From the cell containing the given text, extract its center point as [X, Y] coordinate. 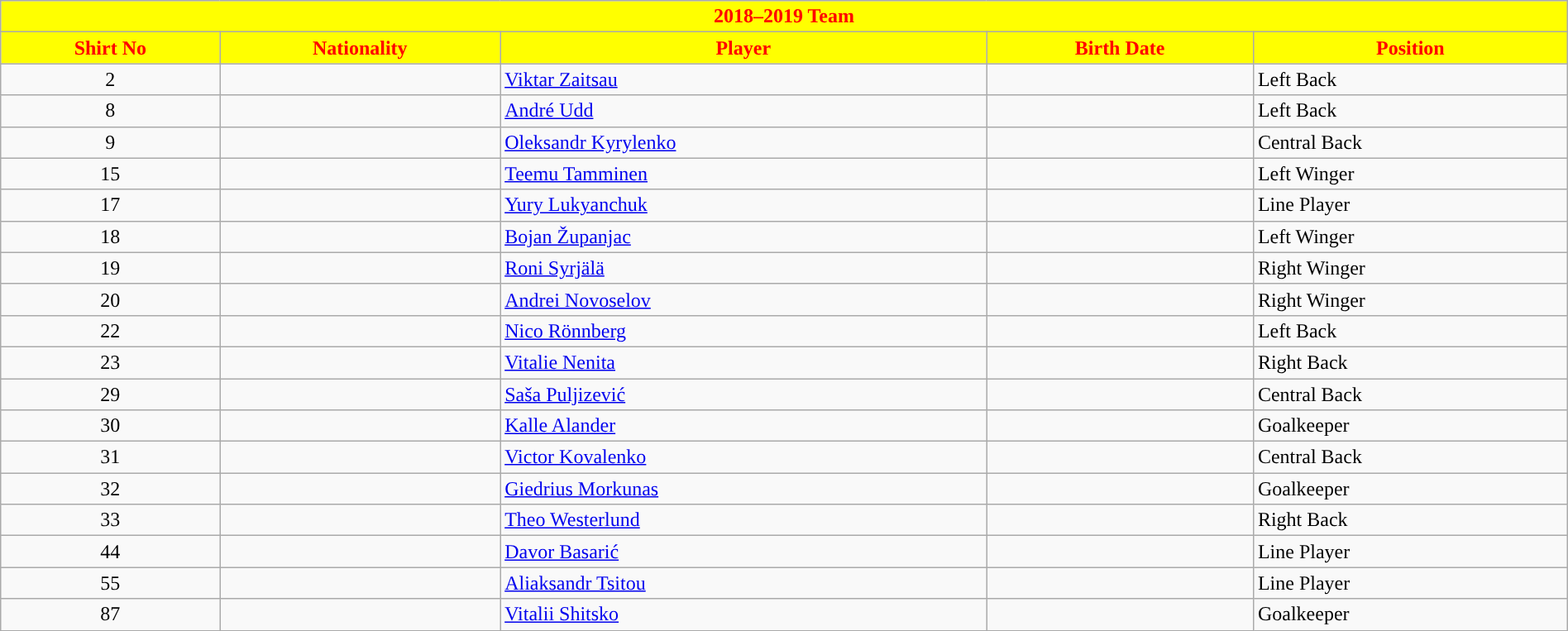
22 [111, 331]
18 [111, 237]
André Udd [743, 111]
31 [111, 457]
Vitalii Shitsko [743, 614]
8 [111, 111]
44 [111, 552]
17 [111, 205]
Giedrius Morkunas [743, 489]
Oleksandr Kyrylenko [743, 142]
32 [111, 489]
Teemu Tamminen [743, 174]
Aliaksandr Tsitou [743, 583]
33 [111, 520]
87 [111, 614]
Yury Lukyanchuk [743, 205]
15 [111, 174]
Viktar Zaitsau [743, 79]
Victor Kovalenko [743, 457]
20 [111, 299]
19 [111, 268]
Player [743, 48]
Shirt No [111, 48]
29 [111, 394]
55 [111, 583]
23 [111, 362]
Bojan Županjac [743, 237]
Birth Date [1120, 48]
Theo Westerlund [743, 520]
Roni Syrjälä [743, 268]
Davor Basarić [743, 552]
Saša Puljizević [743, 394]
Nico Rönnberg [743, 331]
9 [111, 142]
Kalle Alander [743, 426]
30 [111, 426]
2018–2019 Team [784, 17]
Position [1410, 48]
Vitalie Nenita [743, 362]
2 [111, 79]
Andrei Novoselov [743, 299]
Nationality [361, 48]
